Extract the [x, y] coordinate from the center of the cell holding the provided text.  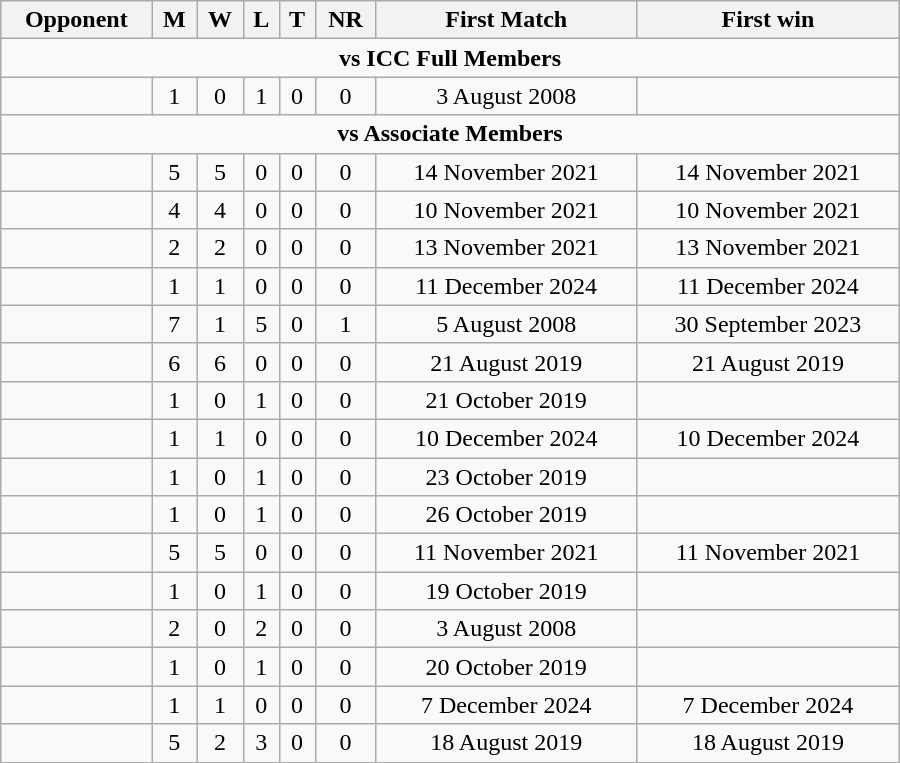
Opponent [76, 20]
23 October 2019 [506, 477]
First win [768, 20]
vs Associate Members [450, 134]
W [220, 20]
7 [174, 324]
30 September 2023 [768, 324]
19 October 2019 [506, 591]
vs ICC Full Members [450, 58]
3 [261, 743]
T [297, 20]
M [174, 20]
First Match [506, 20]
5 August 2008 [506, 324]
L [261, 20]
26 October 2019 [506, 515]
NR [346, 20]
21 October 2019 [506, 400]
20 October 2019 [506, 667]
